Detect which cell encompasses the target text, then output its (x, y) center coordinate. 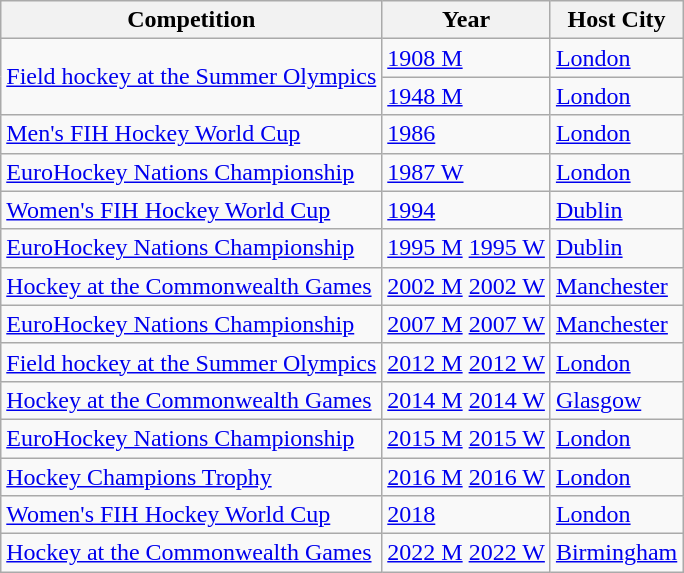
2002 M 2002 W (466, 286)
Birmingham (616, 553)
1986 (466, 134)
1908 M (466, 58)
2022 M 2022 W (466, 553)
Year (466, 20)
Hockey Champions Trophy (192, 477)
1994 (466, 210)
2016 M 2016 W (466, 477)
Competition (192, 20)
Men's FIH Hockey World Cup (192, 134)
1948 M (466, 96)
2007 M 2007 W (466, 324)
Glasgow (616, 400)
2015 M 2015 W (466, 438)
2014 M 2014 W (466, 400)
1995 M 1995 W (466, 248)
Host City (616, 20)
2012 M 2012 W (466, 362)
2018 (466, 515)
1987 W (466, 172)
